Identify which cell holds the provided text, then report its [X, Y] central coordinate. 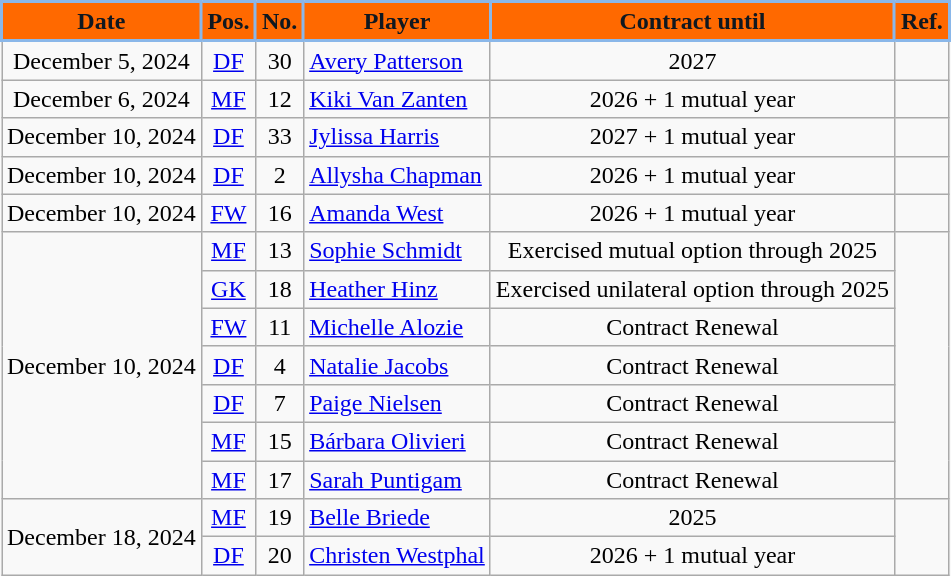
Bárbara Olivieri [398, 441]
18 [280, 289]
13 [280, 251]
December 6, 2024 [102, 99]
Contract until [692, 22]
Player [398, 22]
12 [280, 99]
Allysha Chapman [398, 175]
15 [280, 441]
19 [280, 518]
Avery Patterson [398, 60]
11 [280, 327]
December 5, 2024 [102, 60]
Christen Westphal [398, 556]
16 [280, 213]
Natalie Jacobs [398, 365]
No. [280, 22]
Michelle Alozie [398, 327]
4 [280, 365]
2027 + 1 mutual year [692, 137]
December 18, 2024 [102, 537]
Date [102, 22]
Exercised unilateral option through 2025 [692, 289]
Heather Hinz [398, 289]
20 [280, 556]
Pos. [228, 22]
Ref. [922, 22]
Sarah Puntigam [398, 479]
2 [280, 175]
17 [280, 479]
Belle Briede [398, 518]
33 [280, 137]
Exercised mutual option through 2025 [692, 251]
GK [228, 289]
2025 [692, 518]
30 [280, 60]
7 [280, 403]
Paige Nielsen [398, 403]
Jylissa Harris [398, 137]
Sophie Schmidt [398, 251]
Kiki Van Zanten [398, 99]
Amanda West [398, 213]
2027 [692, 60]
